Determine the [x, y] coordinate at the center of the cell enclosing the given text.  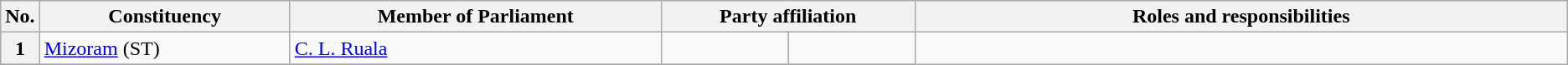
1 [20, 48]
C. L. Ruala [476, 48]
No. [20, 17]
Roles and responsibilities [1241, 17]
Member of Parliament [476, 17]
Party affiliation [787, 17]
Constituency [164, 17]
Mizoram (ST) [164, 48]
